From the cell containing the given text, extract its center point as [X, Y] coordinate. 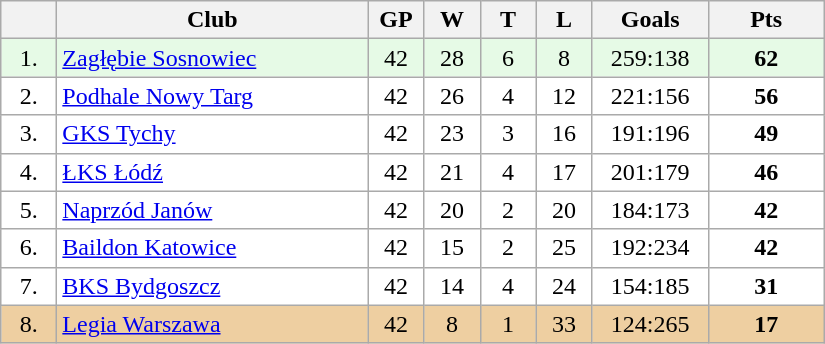
2. [29, 96]
Pts [766, 20]
191:196 [650, 134]
GKS Tychy [212, 134]
201:179 [650, 172]
14 [452, 286]
124:265 [650, 324]
L [564, 20]
16 [564, 134]
24 [564, 286]
15 [452, 248]
259:138 [650, 58]
7. [29, 286]
1. [29, 58]
Zagłębie Sosnowiec [212, 58]
154:185 [650, 286]
Goals [650, 20]
Baildon Katowice [212, 248]
184:173 [650, 210]
4. [29, 172]
33 [564, 324]
12 [564, 96]
62 [766, 58]
BKS Bydgoszcz [212, 286]
46 [766, 172]
49 [766, 134]
Club [212, 20]
1 [508, 324]
21 [452, 172]
T [508, 20]
192:234 [650, 248]
56 [766, 96]
28 [452, 58]
25 [564, 248]
W [452, 20]
26 [452, 96]
221:156 [650, 96]
23 [452, 134]
6 [508, 58]
Naprzód Janów [212, 210]
3. [29, 134]
5. [29, 210]
ŁKS Łódź [212, 172]
GP [396, 20]
31 [766, 286]
3 [508, 134]
Legia Warszawa [212, 324]
8. [29, 324]
Podhale Nowy Targ [212, 96]
6. [29, 248]
